Determine the (X, Y) coordinate at the center of the cell enclosing the given text.  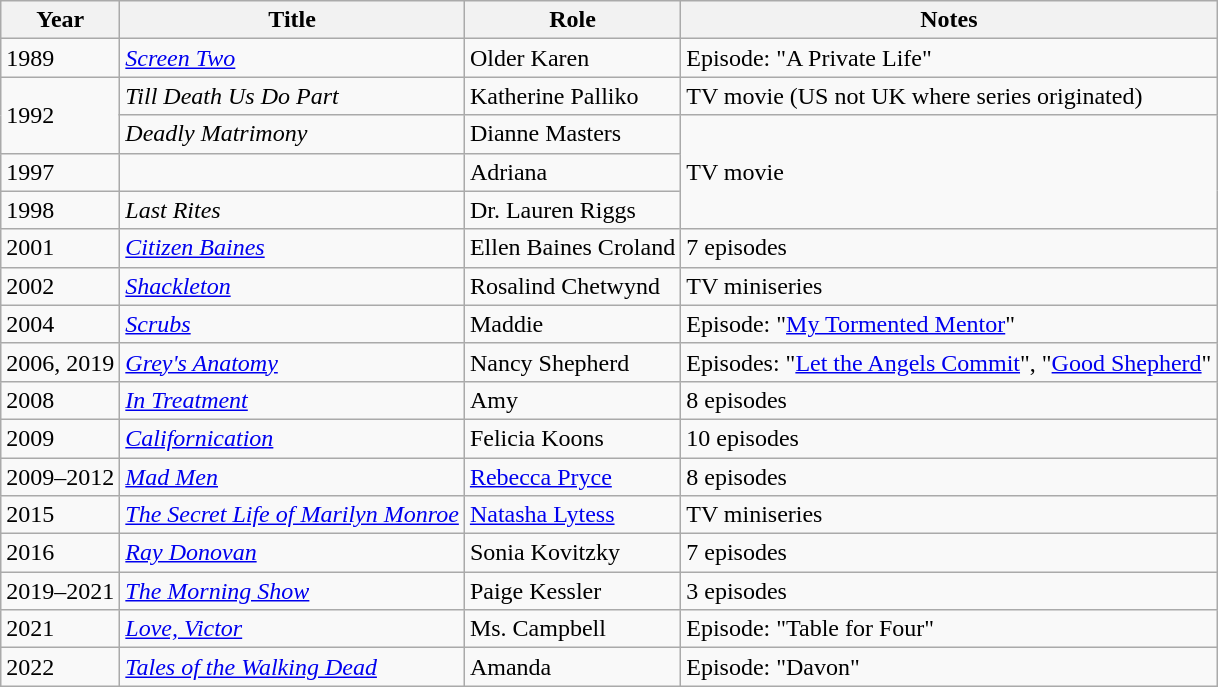
1992 (60, 115)
Episode: "Davon" (949, 667)
3 episodes (949, 591)
2015 (60, 515)
Dr. Lauren Riggs (572, 210)
Paige Kessler (572, 591)
Love, Victor (292, 629)
Rosalind Chetwynd (572, 286)
Screen Two (292, 58)
Californication (292, 438)
Adriana (572, 172)
Episodes: "Let the Angels Commit", "Good Shepherd" (949, 362)
Dianne Masters (572, 134)
Citizen Baines (292, 248)
The Morning Show (292, 591)
TV movie (US not UK where series originated) (949, 96)
Katherine Palliko (572, 96)
2022 (60, 667)
Ellen Baines Croland (572, 248)
Role (572, 20)
1998 (60, 210)
Amanda (572, 667)
Last Rites (292, 210)
Older Karen (572, 58)
2006, 2019 (60, 362)
Natasha Lytess (572, 515)
Mad Men (292, 477)
Nancy Shepherd (572, 362)
Ms. Campbell (572, 629)
10 episodes (949, 438)
Episode: "Table for Four" (949, 629)
Till Death Us Do Part (292, 96)
2016 (60, 553)
Deadly Matrimony (292, 134)
Scrubs (292, 324)
2001 (60, 248)
Felicia Koons (572, 438)
Episode: "A Private Life" (949, 58)
Amy (572, 400)
2008 (60, 400)
Sonia Kovitzky (572, 553)
2004 (60, 324)
Maddie (572, 324)
Shackleton (292, 286)
Tales of the Walking Dead (292, 667)
Rebecca Pryce (572, 477)
2009 (60, 438)
The Secret Life of Marilyn Monroe (292, 515)
2019–2021 (60, 591)
Grey's Anatomy (292, 362)
Year (60, 20)
Episode: "My Tormented Mentor" (949, 324)
TV movie (949, 172)
1989 (60, 58)
2021 (60, 629)
Notes (949, 20)
Ray Donovan (292, 553)
In Treatment (292, 400)
1997 (60, 172)
2009–2012 (60, 477)
Title (292, 20)
2002 (60, 286)
